Pinpoint the cell where the given text exists, returning its [X, Y] midpoint coordinate. 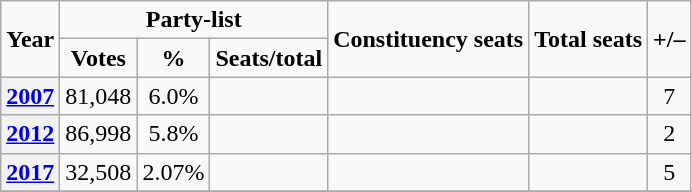
Total seats [588, 39]
Constituency seats [428, 39]
Seats/total [269, 58]
5 [670, 172]
Party-list [194, 20]
2017 [30, 172]
7 [670, 96]
2.07% [174, 172]
2 [670, 134]
32,508 [98, 172]
+/– [670, 39]
6.0% [174, 96]
Votes [98, 58]
81,048 [98, 96]
Year [30, 39]
86,998 [98, 134]
% [174, 58]
2012 [30, 134]
5.8% [174, 134]
2007 [30, 96]
